From the cell containing the given text, extract its center point as [X, Y] coordinate. 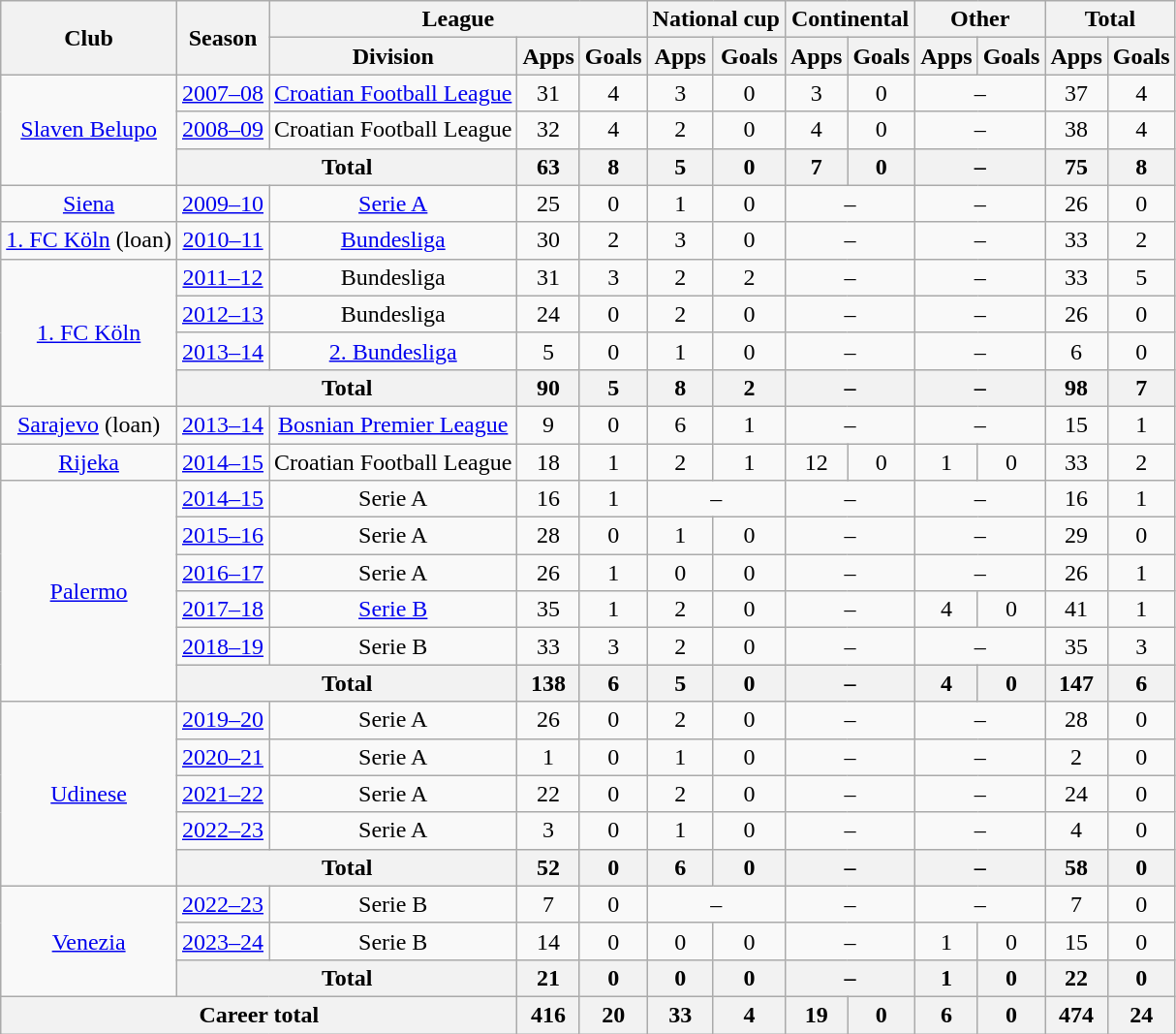
474 [1076, 1015]
2018–19 [223, 646]
2012–13 [223, 314]
2008–09 [223, 130]
Siena [89, 204]
2010–11 [223, 240]
41 [1076, 610]
90 [548, 388]
2019–20 [223, 720]
25 [548, 204]
37 [1076, 93]
Rijeka [89, 462]
1. FC Köln (loan) [89, 240]
29 [1076, 536]
21 [548, 978]
52 [548, 867]
Bosnian Premier League [393, 424]
38 [1076, 130]
2016–17 [223, 573]
Club [89, 38]
2007–08 [223, 93]
2017–18 [223, 610]
Career total [260, 1015]
18 [548, 462]
1. FC Köln [89, 332]
Venezia [89, 941]
14 [548, 941]
2011–12 [223, 277]
75 [1076, 167]
Slaven Belupo [89, 130]
National cup [716, 19]
2009–10 [223, 204]
30 [548, 240]
Palermo [89, 591]
32 [548, 130]
416 [548, 1015]
12 [816, 462]
Division [393, 56]
58 [1076, 867]
League [459, 19]
9 [548, 424]
2015–16 [223, 536]
2023–24 [223, 941]
147 [1076, 683]
20 [613, 1015]
2020–21 [223, 757]
Season [223, 38]
2021–22 [223, 794]
138 [548, 683]
2. Bundesliga [393, 351]
Continental [850, 19]
63 [548, 167]
Other [980, 19]
98 [1076, 388]
Udinese [89, 794]
Sarajevo (loan) [89, 424]
19 [816, 1015]
